Capture the cell that displays the provided text and extract its (x, y) central coordinate. 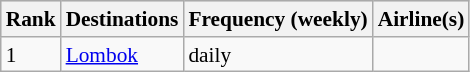
Frequency (weekly) (278, 19)
Destinations (122, 19)
Airline(s) (422, 19)
Rank (31, 19)
